Return the [x, y] coordinate for the center point of the cell that contains the specified text.  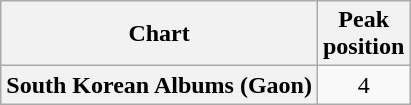
4 [363, 85]
Chart [160, 34]
Peak position [363, 34]
South Korean Albums (Gaon) [160, 85]
